Scan for the cell matching the given text and deliver its [X, Y] coordinate at center. 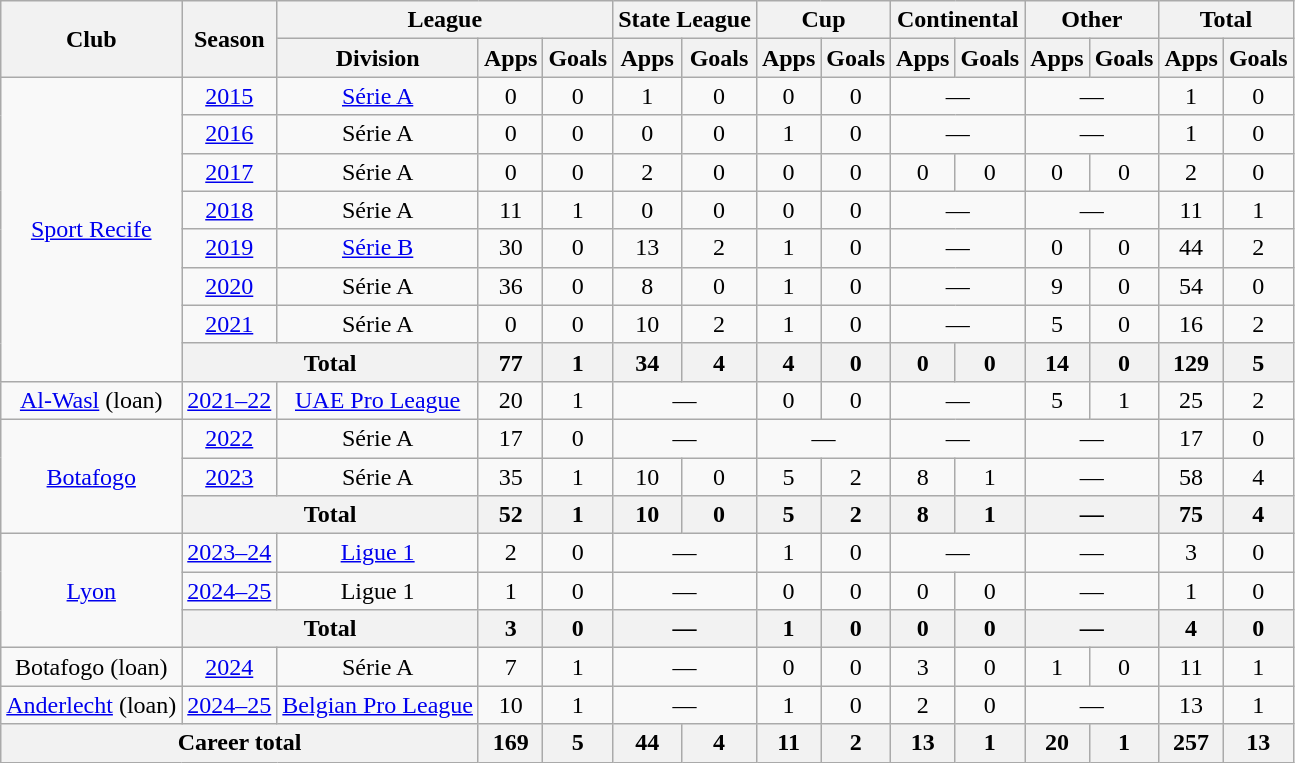
58 [1191, 477]
77 [510, 362]
35 [510, 477]
2017 [230, 172]
Career total [240, 743]
257 [1191, 743]
2021–22 [230, 400]
Botafogo (loan) [92, 667]
75 [1191, 515]
Season [230, 39]
League [445, 20]
2018 [230, 210]
Anderlecht (loan) [92, 705]
State League [685, 20]
Cup [823, 20]
2022 [230, 438]
54 [1191, 286]
Continental [958, 20]
9 [1057, 286]
2023–24 [230, 553]
34 [648, 362]
16 [1191, 324]
Al-Wasl (loan) [92, 400]
2023 [230, 477]
169 [510, 743]
2015 [230, 96]
14 [1057, 362]
Botafogo [92, 476]
Sport Recife [92, 229]
30 [510, 248]
2021 [230, 324]
2024 [230, 667]
2020 [230, 286]
2016 [230, 134]
52 [510, 515]
Division [378, 58]
Série B [378, 248]
Club [92, 39]
Other [1092, 20]
Lyon [92, 591]
25 [1191, 400]
2019 [230, 248]
129 [1191, 362]
UAE Pro League [378, 400]
7 [510, 667]
Belgian Pro League [378, 705]
36 [510, 286]
